Capture the cell that displays the provided text and extract its (X, Y) central coordinate. 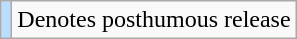
Denotes posthumous release (154, 20)
